Extract the (x, y) coordinate from the center of the cell holding the provided text.  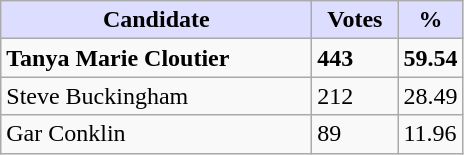
Tanya Marie Cloutier (156, 58)
28.49 (430, 96)
443 (355, 58)
Votes (355, 20)
11.96 (430, 134)
212 (355, 96)
89 (355, 134)
% (430, 20)
59.54 (430, 58)
Gar Conklin (156, 134)
Candidate (156, 20)
Steve Buckingham (156, 96)
